Extract the [x, y] coordinate from the center of the cell holding the provided text.  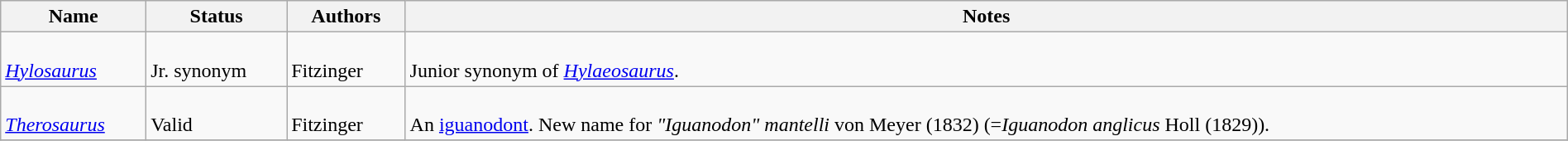
Authors [346, 17]
Notes [986, 17]
Hylosaurus [74, 60]
An iguanodont. New name for "Iguanodon" mantelli von Meyer (1832) (=Iguanodon anglicus Holl (1829)). [986, 113]
Junior synonym of Hylaeosaurus. [986, 60]
Status [217, 17]
Valid [217, 113]
Name [74, 17]
Jr. synonym [217, 60]
Therosaurus [74, 113]
